Extract the [x, y] coordinate from the center of the cell holding the provided text.  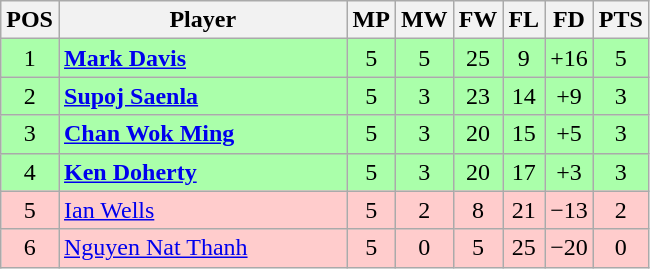
+9 [570, 96]
8 [478, 210]
Player [202, 20]
17 [524, 172]
Mark Davis [202, 58]
−13 [570, 210]
Supoj Saenla [202, 96]
6 [30, 248]
POS [30, 20]
14 [524, 96]
21 [524, 210]
4 [30, 172]
FL [524, 20]
Ken Doherty [202, 172]
+3 [570, 172]
MP [371, 20]
−20 [570, 248]
+5 [570, 134]
FD [570, 20]
Ian Wells [202, 210]
+16 [570, 58]
23 [478, 96]
9 [524, 58]
15 [524, 134]
MW [424, 20]
FW [478, 20]
Nguyen Nat Thanh [202, 248]
PTS [620, 20]
1 [30, 58]
Chan Wok Ming [202, 134]
